Return the [X, Y] coordinate for the center point of the cell that contains the specified text.  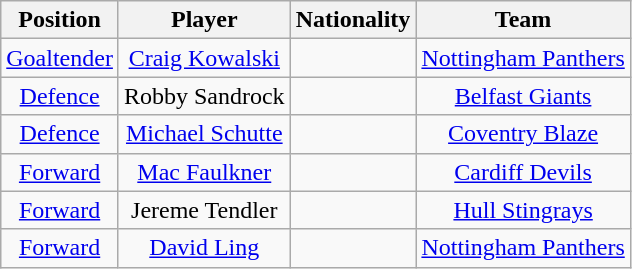
Michael Schutte [204, 134]
Cardiff Devils [523, 172]
David Ling [204, 248]
Goaltender [60, 58]
Craig Kowalski [204, 58]
Player [204, 20]
Hull Stingrays [523, 210]
Jereme Tendler [204, 210]
Team [523, 20]
Mac Faulkner [204, 172]
Position [60, 20]
Robby Sandrock [204, 96]
Coventry Blaze [523, 134]
Belfast Giants [523, 96]
Nationality [353, 20]
